Capture the cell that displays the provided text and extract its [X, Y] central coordinate. 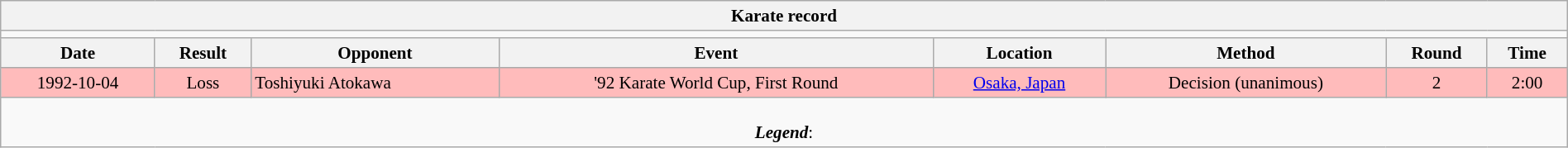
2:00 [1527, 83]
Karate record [784, 15]
1992-10-04 [78, 83]
Opponent [375, 53]
Time [1527, 53]
Event [716, 53]
Osaka, Japan [1019, 83]
Loss [203, 83]
Legend: [784, 122]
'92 Karate World Cup, First Round [716, 83]
Toshiyuki Atokawa [375, 83]
Result [203, 53]
Method [1245, 53]
Decision (unanimous) [1245, 83]
Round [1437, 53]
Location [1019, 53]
Date [78, 53]
2 [1437, 83]
